Output the (x, y) coordinate of the center of the cell containing the given text.  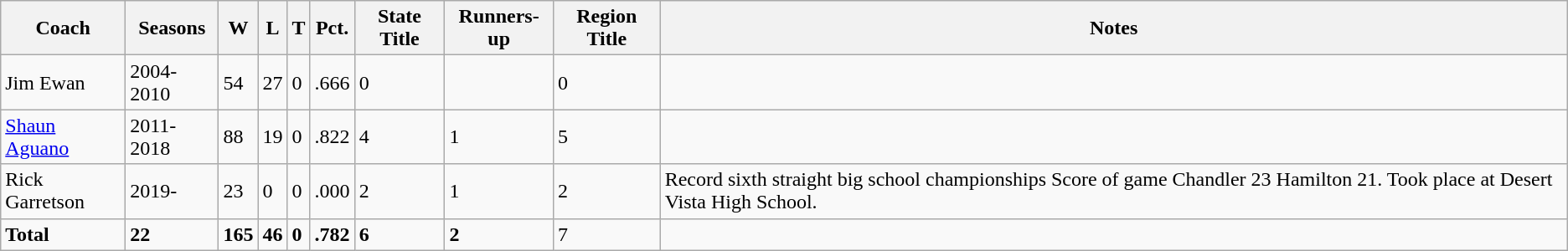
23 (238, 191)
2011-2018 (173, 137)
19 (273, 137)
Total (64, 234)
.666 (332, 82)
.822 (332, 137)
.782 (332, 234)
6 (400, 234)
Record sixth straight big school championships Score of game Chandler 23 Hamilton 21. Took place at Desert Vista High School. (1114, 191)
88 (238, 137)
Shaun Aguano (64, 137)
L (273, 28)
State Title (400, 28)
Runners-up (499, 28)
Seasons (173, 28)
T (298, 28)
165 (238, 234)
Pct. (332, 28)
7 (606, 234)
Notes (1114, 28)
Coach (64, 28)
2019- (173, 191)
.000 (332, 191)
2004-2010 (173, 82)
Rick Garretson (64, 191)
4 (400, 137)
54 (238, 82)
Jim Ewan (64, 82)
W (238, 28)
27 (273, 82)
46 (273, 234)
Region Title (606, 28)
5 (606, 137)
22 (173, 234)
